Detect which cell encompasses the target text, then output its (X, Y) center coordinate. 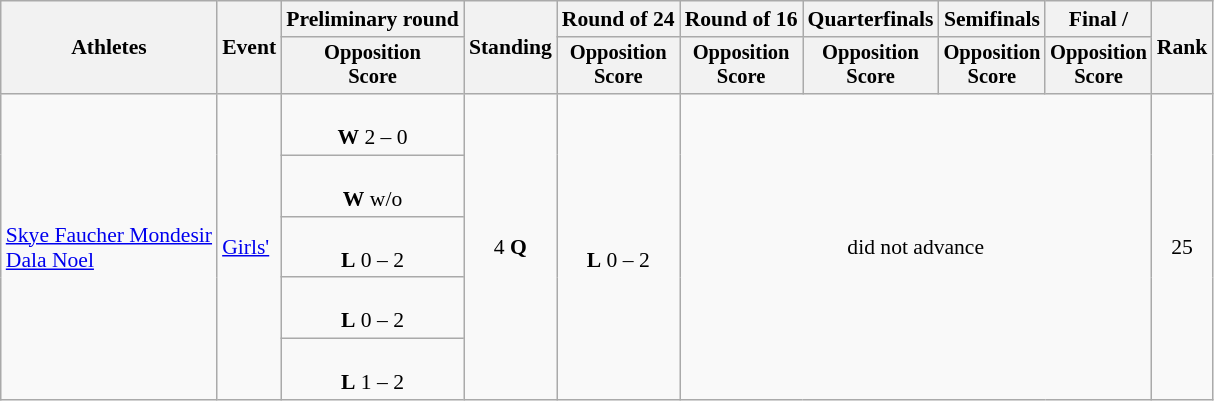
Rank (1182, 48)
Round of 24 (618, 19)
Preliminary round (372, 19)
L 1 – 2 (372, 370)
Quarterfinals (871, 19)
Girls' (249, 247)
W w/o (372, 186)
Athletes (109, 48)
did not advance (916, 247)
Semifinals (992, 19)
Skye Faucher MondesirDala Noel (109, 247)
Standing (510, 48)
4 Q (510, 247)
Final / (1098, 19)
25 (1182, 247)
Event (249, 48)
Round of 16 (742, 19)
W 2 – 0 (372, 124)
